Identify which cell holds the provided text, then report its [X, Y] central coordinate. 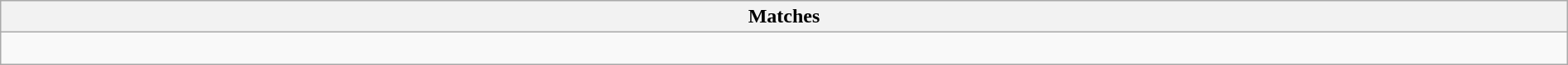
Matches [784, 17]
